From the cell containing the given text, extract its center point as (X, Y) coordinate. 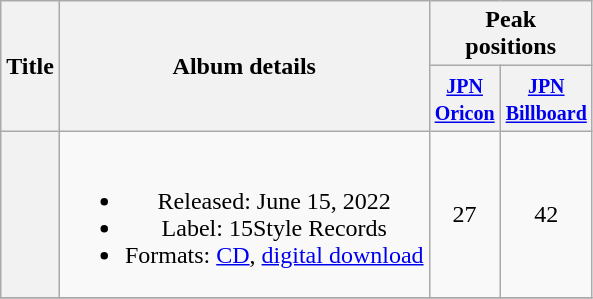
Album details (244, 66)
27 (464, 214)
Title (30, 66)
42 (546, 214)
JPNOricon (464, 98)
Peak positions (510, 34)
Released: June 15, 2022Label: 15Style RecordsFormats: CD, digital download (244, 214)
JPNBillboard (546, 98)
